Identify which cell holds the provided text, then report its (X, Y) central coordinate. 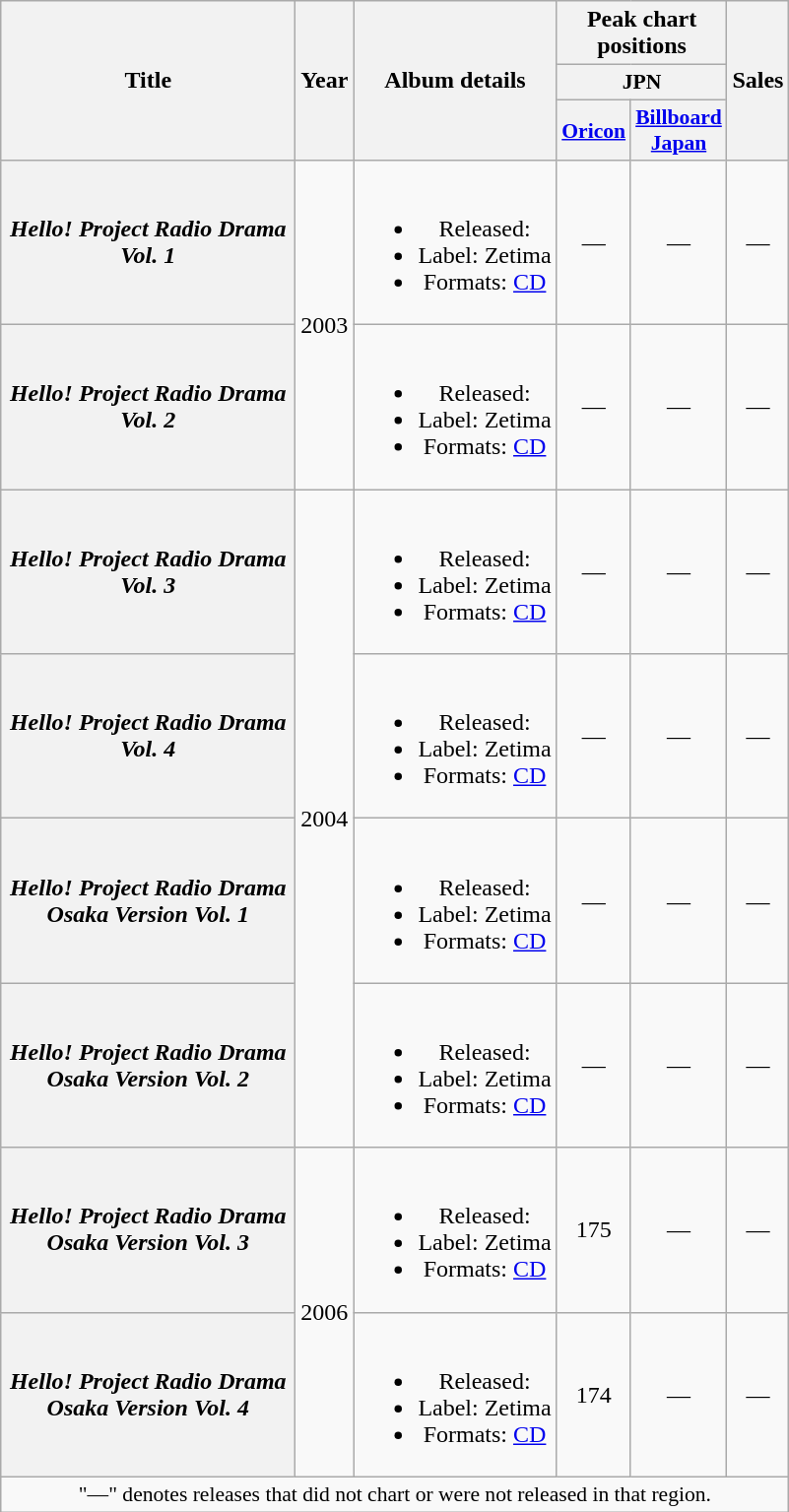
Oricon (593, 130)
Hello! Project Radio Drama Osaka Version Vol. 1 (148, 900)
Hello! Project Radio Drama Vol. 3 (148, 571)
Album details (455, 81)
Peak chart positions (642, 33)
2003 (325, 325)
Sales (758, 81)
Hello! Project Radio Drama Vol. 2 (148, 408)
Hello! Project Radio Drama Vol. 1 (148, 242)
Hello! Project Radio Drama Osaka Version Vol. 3 (148, 1229)
Hello! Project Radio Drama Osaka Version Vol. 2 (148, 1066)
Year (325, 81)
"—" denotes releases that did not chart or were not released in that region. (395, 1494)
JPN (642, 83)
Hello! Project Radio Drama Osaka Version Vol. 4 (148, 1395)
2006 (325, 1312)
174 (593, 1395)
Title (148, 81)
175 (593, 1229)
Billboard Japan (679, 130)
Hello! Project Radio Drama Vol. 4 (148, 737)
2004 (325, 819)
